Output the (X, Y) coordinate of the center of the cell containing the given text.  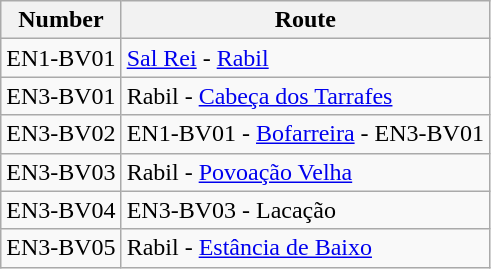
Rabil - Cabeça dos Tarrafes (305, 96)
EN3-BV04 (61, 210)
EN1-BV01 - Bofarreira - EN3-BV01 (305, 134)
Rabil - Estância de Baixo (305, 248)
EN3-BV03 (61, 172)
Route (305, 20)
EN3-BV01 (61, 96)
Sal Rei - Rabil (305, 58)
EN3-BV03 - Lacação (305, 210)
EN3-BV02 (61, 134)
Rabil - Povoação Velha (305, 172)
EN3-BV05 (61, 248)
Number (61, 20)
EN1-BV01 (61, 58)
